Search for the cell housing the specified text and yield its [x, y] center coordinate. 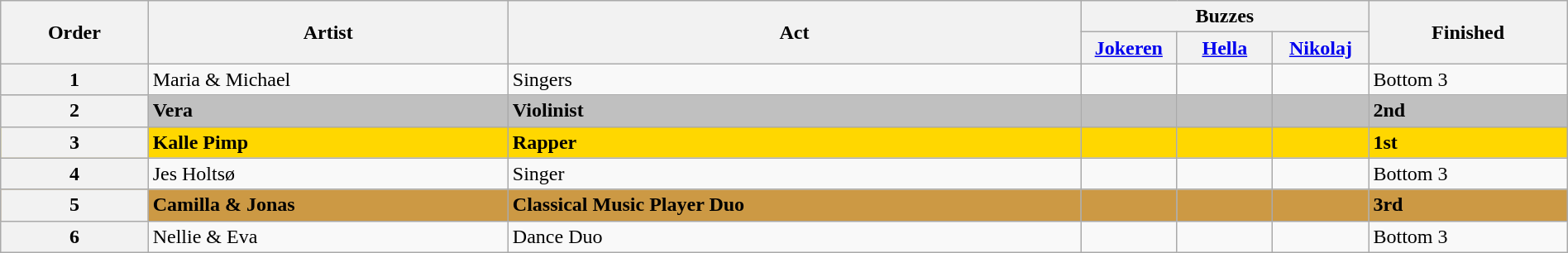
6 [74, 236]
1st [1468, 142]
Order [74, 32]
Buzzes [1225, 17]
Artist [327, 32]
2nd [1468, 111]
5 [74, 205]
Vera [327, 111]
3rd [1468, 205]
Kalle Pimp [327, 142]
Classical Music Player Duo [794, 205]
Violinist [794, 111]
Jokeren [1129, 48]
Singers [794, 79]
Hella [1225, 48]
Act [794, 32]
1 [74, 79]
4 [74, 174]
Singer [794, 174]
Jes Holtsø [327, 174]
Dance Duo [794, 236]
Camilla & Jonas [327, 205]
Maria & Michael [327, 79]
Nikolaj [1321, 48]
Nellie & Eva [327, 236]
3 [74, 142]
Finished [1468, 32]
Rapper [794, 142]
2 [74, 111]
